Detect which cell encompasses the target text, then output its (x, y) center coordinate. 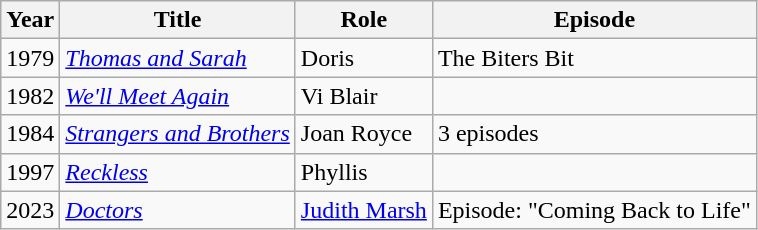
1984 (30, 134)
1979 (30, 58)
Strangers and Brothers (178, 134)
1982 (30, 96)
Episode: "Coming Back to Life" (594, 210)
Title (178, 20)
Role (364, 20)
Reckless (178, 172)
Judith Marsh (364, 210)
We'll Meet Again (178, 96)
The Biters Bit (594, 58)
Phyllis (364, 172)
2023 (30, 210)
Episode (594, 20)
Doctors (178, 210)
3 episodes (594, 134)
Thomas and Sarah (178, 58)
Vi Blair (364, 96)
Doris (364, 58)
Joan Royce (364, 134)
Year (30, 20)
1997 (30, 172)
